Identify which cell holds the provided text, then report its [X, Y] central coordinate. 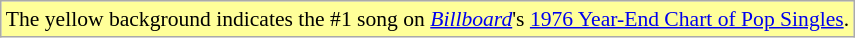
The yellow background indicates the #1 song on Billboard's 1976 Year-End Chart of Pop Singles. [428, 19]
